Detect which cell encompasses the target text, then output its [X, Y] center coordinate. 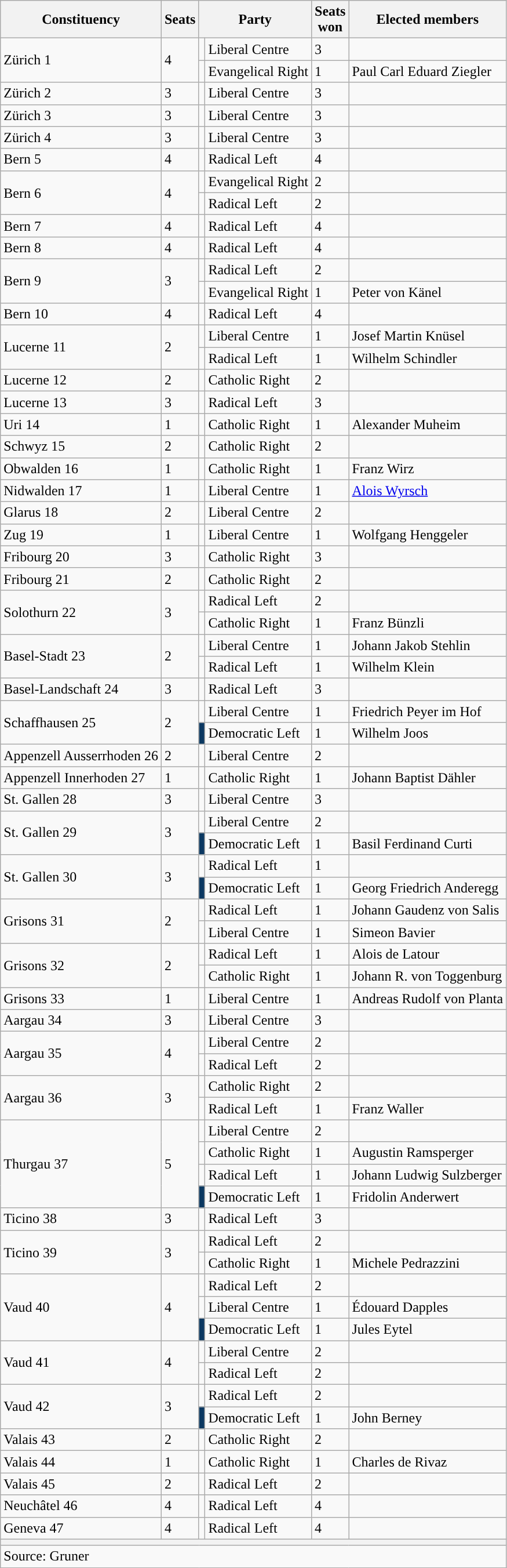
St. Gallen 28 [81, 800]
St. Gallen 29 [81, 833]
Appenzell Ausserrhoden 26 [81, 756]
Andreas Rudolf von Planta [428, 998]
Bern 6 [81, 193]
Obwalden 16 [81, 469]
Source: Gruner [254, 1556]
Vaud 40 [81, 1307]
Seats [180, 20]
Zürich 3 [81, 115]
Johann Jakob Stehlin [428, 645]
Peter von Känel [428, 292]
Simeon Bavier [428, 932]
Vaud 42 [81, 1407]
St. Gallen 30 [81, 877]
Glarus 18 [81, 513]
Schaffhausen 25 [81, 723]
Jules Eytel [428, 1329]
Valais 43 [81, 1440]
Josef Martin Knüsel [428, 336]
Nidwalden 17 [81, 491]
Franz Waller [428, 1109]
Fribourg 20 [81, 557]
Wolfgang Henggeler [428, 535]
Paul Carl Eduard Ziegler [428, 71]
Georg Friedrich Anderegg [428, 888]
Michele Pedrazzini [428, 1263]
Basil Ferdinand Curti [428, 844]
Fribourg 21 [81, 579]
Zürich 4 [81, 137]
Aargau 35 [81, 1054]
Appenzell Innerhoden 27 [81, 778]
Uri 14 [81, 424]
Charles de Rivaz [428, 1462]
Schwyz 15 [81, 447]
Wilhelm Joos [428, 734]
Elected members [428, 20]
Wilhelm Klein [428, 667]
Franz Wirz [428, 469]
Alois de Latour [428, 954]
Johann Gaudenz von Salis [428, 910]
Geneva 47 [81, 1528]
Lucerne 13 [81, 402]
Grisons 32 [81, 965]
Party [255, 20]
Augustin Ramsperger [428, 1153]
5 [180, 1164]
Bern 7 [81, 226]
Franz Bünzli [428, 623]
Aargau 36 [81, 1098]
Solothurn 22 [81, 612]
Thurgau 37 [81, 1164]
Édouard Dapples [428, 1307]
Ticino 38 [81, 1219]
Bern 5 [81, 159]
John Berney [428, 1418]
Grisons 33 [81, 998]
Valais 45 [81, 1484]
Johann R. von Toggenburg [428, 976]
Aargau 34 [81, 1021]
Bern 10 [81, 314]
Lucerne 11 [81, 347]
Fridolin Anderwert [428, 1197]
Vaud 41 [81, 1363]
Seatswon [330, 20]
Constituency [81, 20]
Grisons 31 [81, 921]
Lucerne 12 [81, 380]
Bern 9 [81, 281]
Zürich 2 [81, 93]
Bern 8 [81, 248]
Valais 44 [81, 1462]
Neuchâtel 46 [81, 1506]
Zürich 1 [81, 60]
Friedrich Peyer im Hof [428, 712]
Johann Ludwig Sulzberger [428, 1175]
Johann Baptist Dähler [428, 778]
Alois Wyrsch [428, 491]
Basel-Stadt 23 [81, 656]
Wilhelm Schindler [428, 358]
Zug 19 [81, 535]
Basel-Landschaft 24 [81, 689]
Ticino 39 [81, 1252]
Alexander Muheim [428, 424]
